Detect which cell encompasses the target text, then output its (x, y) center coordinate. 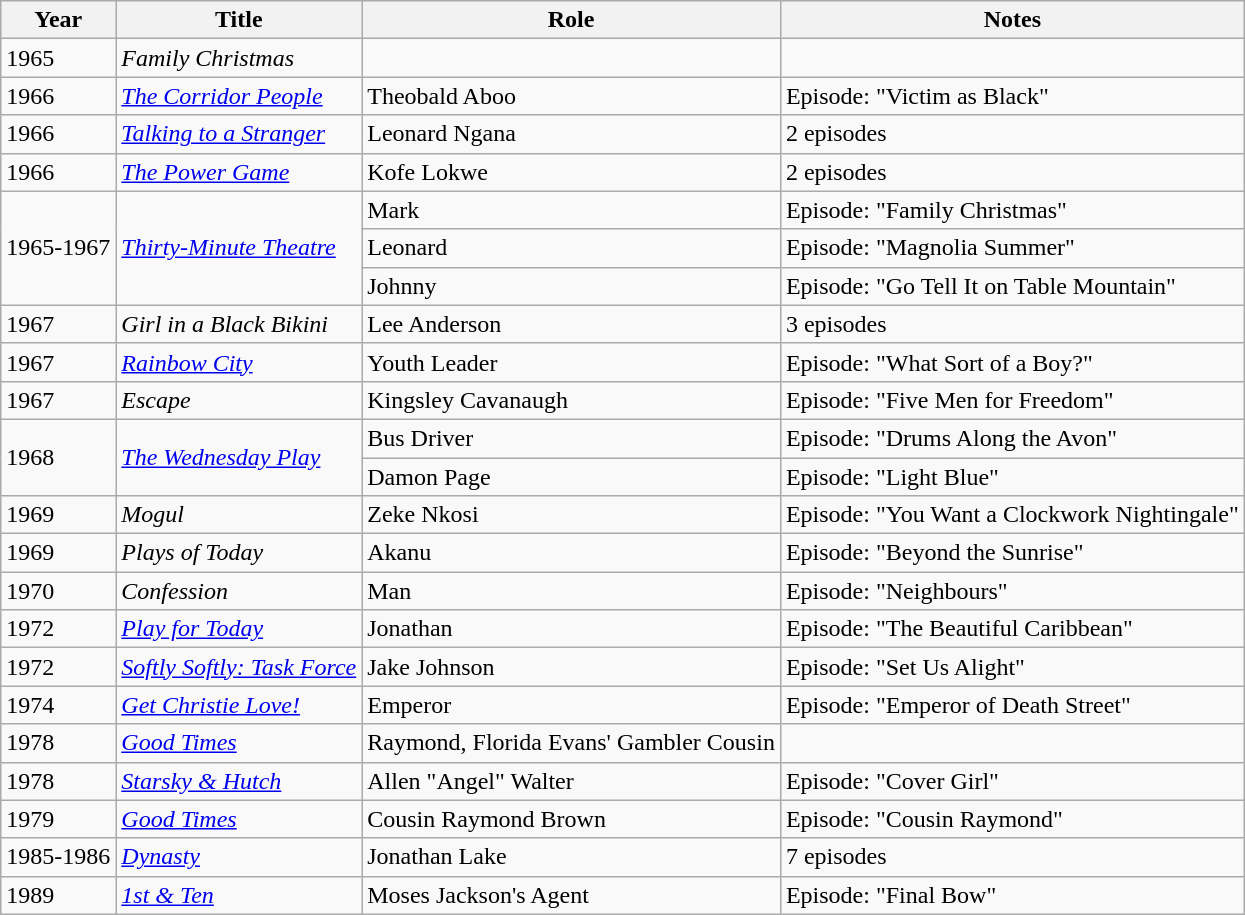
Thirty-Minute Theatre (239, 248)
Play for Today (239, 629)
Mogul (239, 515)
7 episodes (1012, 857)
Episode: "The Beautiful Caribbean" (1012, 629)
Year (58, 20)
1974 (58, 705)
Girl in a Black Bikini (239, 324)
Youth Leader (572, 362)
Get Christie Love! (239, 705)
Episode: "Drums Along the Avon" (1012, 438)
Softly Softly: Task Force (239, 667)
Episode: "Cover Girl" (1012, 781)
Episode: "Go Tell It on Table Mountain" (1012, 286)
1968 (58, 457)
The Corridor People (239, 96)
Jonathan (572, 629)
The Power Game (239, 172)
Episode: "Cousin Raymond" (1012, 819)
Leonard Ngana (572, 134)
Dynasty (239, 857)
Escape (239, 400)
Allen "Angel" Walter (572, 781)
Episode: "Beyond the Sunrise" (1012, 553)
Emperor (572, 705)
Kofe Lokwe (572, 172)
Kingsley Cavanaugh (572, 400)
Episode: "You Want a Clockwork Nightingale" (1012, 515)
3 episodes (1012, 324)
Cousin Raymond Brown (572, 819)
1st & Ten (239, 895)
1970 (58, 591)
Moses Jackson's Agent (572, 895)
1985-1986 (58, 857)
Confession (239, 591)
Role (572, 20)
Episode: "Victim as Black" (1012, 96)
Starsky & Hutch (239, 781)
Jonathan Lake (572, 857)
Talking to a Stranger (239, 134)
Jake Johnson (572, 667)
Episode: "Emperor of Death Street" (1012, 705)
The Wednesday Play (239, 457)
Title (239, 20)
Mark (572, 210)
Leonard (572, 248)
Episode: "Neighbours" (1012, 591)
Akanu (572, 553)
Bus Driver (572, 438)
Episode: "Magnolia Summer" (1012, 248)
Zeke Nkosi (572, 515)
Johnny (572, 286)
Episode: "Family Christmas" (1012, 210)
Raymond, Florida Evans' Gambler Cousin (572, 743)
1979 (58, 819)
Episode: "Set Us Alight" (1012, 667)
1965 (58, 58)
Lee Anderson (572, 324)
Episode: "What Sort of a Boy?" (1012, 362)
Episode: "Five Men for Freedom" (1012, 400)
Damon Page (572, 477)
1989 (58, 895)
Theobald Aboo (572, 96)
Plays of Today (239, 553)
1965-1967 (58, 248)
Notes (1012, 20)
Episode: "Final Bow" (1012, 895)
Episode: "Light Blue" (1012, 477)
Man (572, 591)
Rainbow City (239, 362)
Family Christmas (239, 58)
